Scan for the cell matching the given text and deliver its (x, y) coordinate at center. 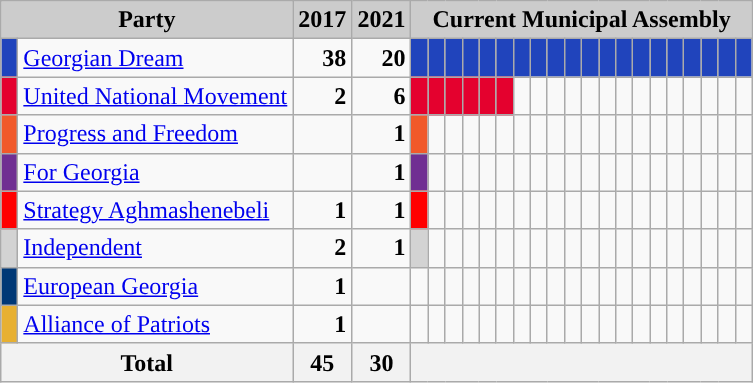
6 (382, 96)
United National Movement (156, 96)
2017 (322, 20)
2021 (382, 20)
Progress and Freedom (156, 134)
20 (382, 58)
30 (382, 362)
45 (322, 362)
Strategy Aghmashenebeli (156, 210)
Current Municipal Assembly (582, 20)
Independent (156, 248)
Total (147, 362)
For Georgia (156, 172)
Alliance of Patriots (156, 324)
European Georgia (156, 286)
38 (322, 58)
Party (147, 20)
Georgian Dream (156, 58)
